Locate the cell with the specified text and output its (x, y) center coordinate. 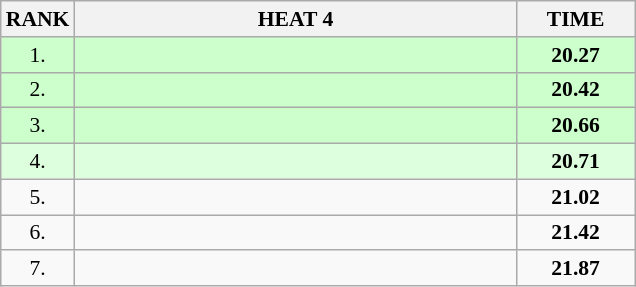
RANK (38, 19)
2. (38, 90)
1. (38, 55)
HEAT 4 (295, 19)
5. (38, 197)
4. (38, 162)
3. (38, 126)
21.42 (576, 233)
20.27 (576, 55)
21.87 (576, 269)
20.66 (576, 126)
20.71 (576, 162)
6. (38, 233)
20.42 (576, 90)
TIME (576, 19)
21.02 (576, 197)
7. (38, 269)
